Identify which cell holds the provided text, then report its [X, Y] central coordinate. 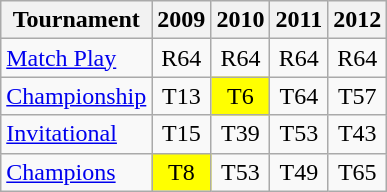
Match Play [76, 58]
T49 [299, 172]
T57 [358, 96]
Championship [76, 96]
T15 [182, 134]
T39 [240, 134]
2010 [240, 20]
2011 [299, 20]
T65 [358, 172]
T64 [299, 96]
Invitational [76, 134]
2009 [182, 20]
T43 [358, 134]
T6 [240, 96]
Tournament [76, 20]
2012 [358, 20]
Champions [76, 172]
T8 [182, 172]
T13 [182, 96]
